Search for the cell housing the specified text and yield its (X, Y) center coordinate. 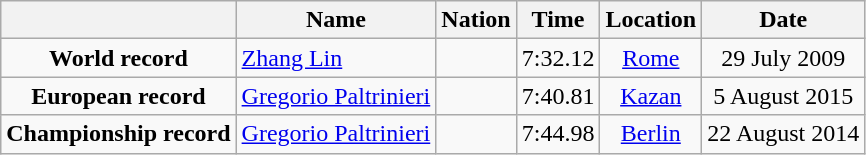
7:32.12 (558, 58)
Time (558, 20)
Nation (476, 20)
Name (336, 20)
7:44.98 (558, 134)
Rome (651, 58)
22 August 2014 (784, 134)
Championship record (118, 134)
Kazan (651, 96)
Berlin (651, 134)
World record (118, 58)
7:40.81 (558, 96)
Zhang Lin (336, 58)
Location (651, 20)
European record (118, 96)
29 July 2009 (784, 58)
Date (784, 20)
5 August 2015 (784, 96)
